Extract the (X, Y) coordinate from the center of the cell holding the provided text.  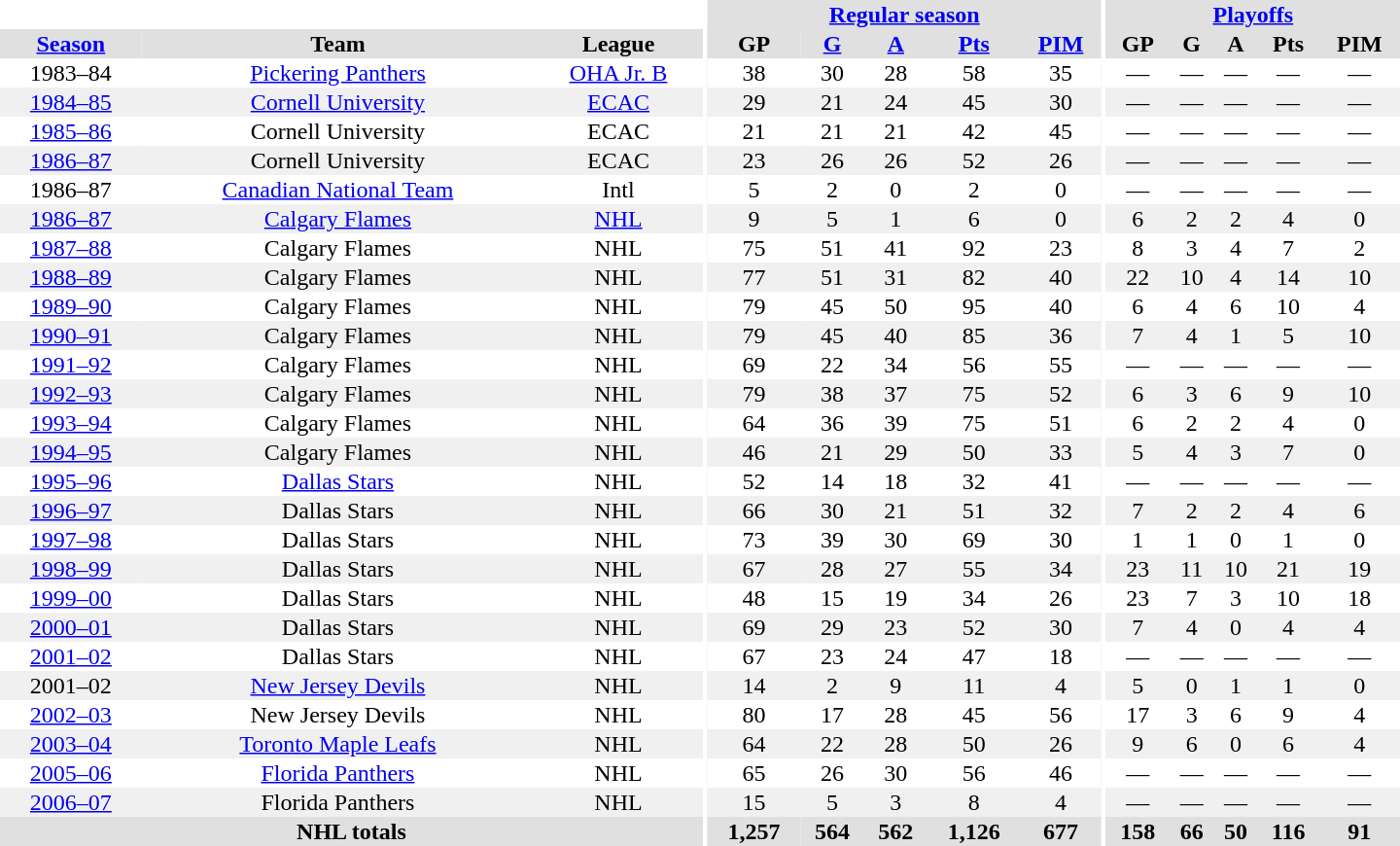
1,126 (974, 831)
1993–94 (71, 423)
2006–07 (71, 802)
35 (1060, 73)
1999–00 (71, 598)
73 (754, 540)
Toronto Maple Leafs (338, 744)
Team (338, 44)
OHA Jr. B (618, 73)
2002–03 (71, 715)
58 (974, 73)
Pickering Panthers (338, 73)
Canadian National Team (338, 190)
116 (1287, 831)
27 (896, 569)
82 (974, 277)
NHL totals (352, 831)
85 (974, 335)
1990–91 (71, 335)
1998–99 (71, 569)
1984–85 (71, 102)
2003–04 (71, 744)
48 (754, 598)
158 (1137, 831)
564 (832, 831)
Playoffs (1253, 15)
1995–96 (71, 481)
League (618, 44)
1985–86 (71, 131)
47 (974, 656)
Regular season (904, 15)
1994–95 (71, 452)
677 (1060, 831)
2000–01 (71, 627)
77 (754, 277)
562 (896, 831)
1997–98 (71, 540)
1983–84 (71, 73)
65 (754, 773)
Season (71, 44)
1996–97 (71, 511)
1991–92 (71, 365)
1989–90 (71, 306)
1992–93 (71, 394)
42 (974, 131)
2005–06 (71, 773)
1988–89 (71, 277)
33 (1060, 452)
1,257 (754, 831)
Intl (618, 190)
92 (974, 248)
1987–88 (71, 248)
91 (1359, 831)
31 (896, 277)
95 (974, 306)
80 (754, 715)
37 (896, 394)
